Locate the cell with the specified text and output its (x, y) center coordinate. 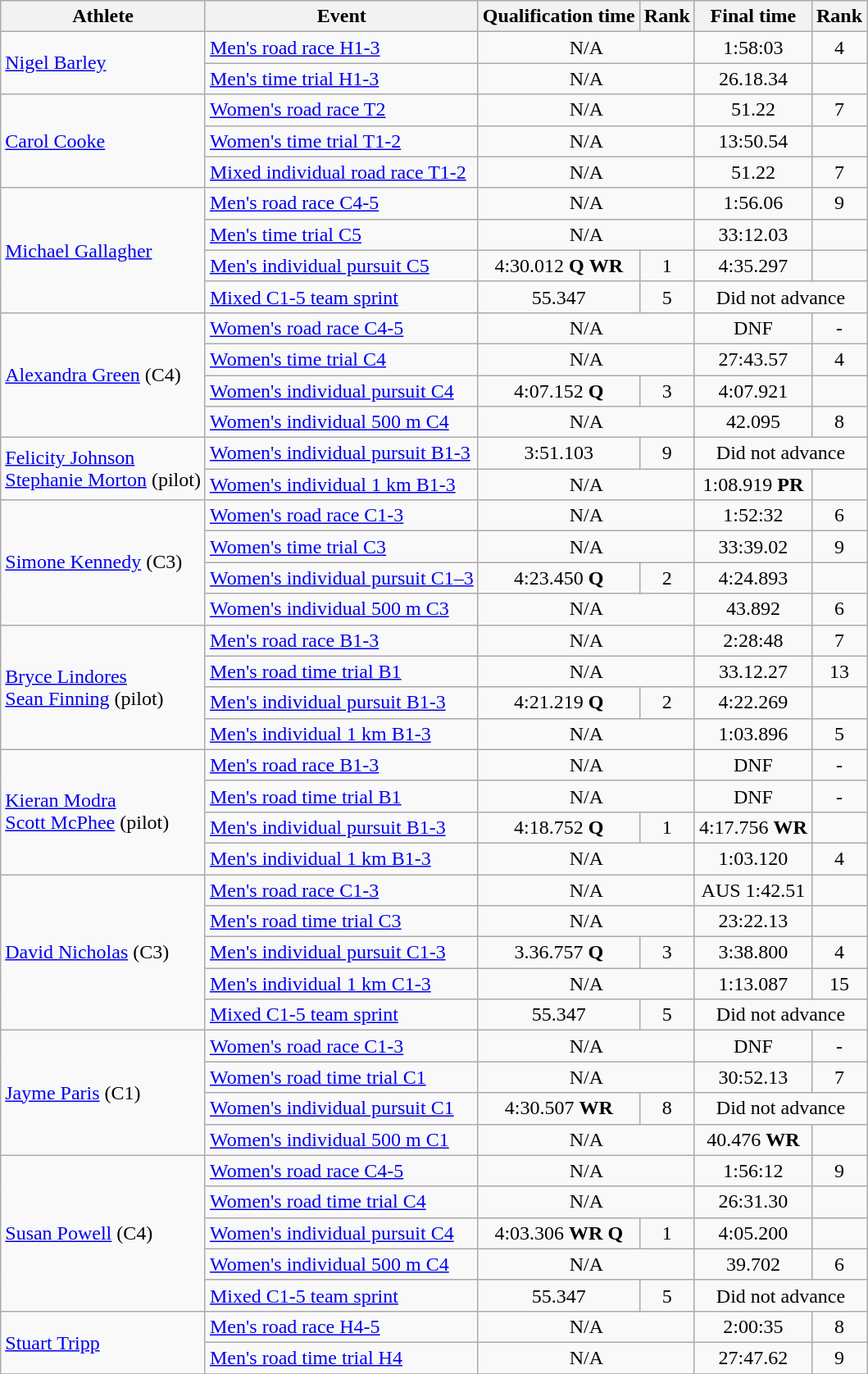
26:31.30 (752, 1202)
3.36.757 Q (559, 953)
Carol Cooke (103, 141)
23:22.13 (752, 921)
Felicity JohnsonStephanie Morton (pilot) (103, 469)
42.095 (752, 422)
4:07.921 (752, 391)
1:56:12 (752, 1171)
Bryce LindoresSean Finning (pilot) (103, 687)
4:07.152 Q (559, 391)
4:30.507 WR (559, 1108)
Final time (752, 16)
4:05.200 (752, 1233)
Women's time trial T1-2 (341, 141)
4:21.219 Q (559, 703)
Men's road race H4-5 (341, 1326)
Men's road time trial C3 (341, 921)
Women's time trial C4 (341, 359)
Alexandra Green (C4) (103, 375)
3:38.800 (752, 953)
Men's road time trial H4 (341, 1358)
Men's individual pursuit C5 (341, 266)
Susan Powell (C4) (103, 1233)
27:43.57 (752, 359)
4:23.450 Q (559, 578)
1:03.120 (752, 858)
Athlete (103, 16)
13:50.54 (752, 141)
1:58:03 (752, 48)
Event (341, 16)
33:12.03 (752, 234)
Mixed individual road race T1-2 (341, 172)
33:39.02 (752, 547)
Men's time trial H1-3 (341, 79)
Women's individual pursuit C1–3 (341, 578)
AUS 1:42.51 (752, 889)
Men's road race C4-5 (341, 203)
1:52:32 (752, 516)
Women's individual pursuit C1 (341, 1108)
Women's road time trial C4 (341, 1202)
4:18.752 Q (559, 827)
David Nicholas (C3) (103, 952)
4:24.893 (752, 578)
Men's individual pursuit C1-3 (341, 953)
Women's individual 500 m C3 (341, 609)
Men's road race C1-3 (341, 889)
39.702 (752, 1264)
Women's individual 1 km B1-3 (341, 485)
4:17.756 WR (752, 827)
1:03.896 (752, 734)
Kieran ModraScott McPhee (pilot) (103, 812)
Men's road race H1-3 (341, 48)
Women's individual 500 m C1 (341, 1140)
27:47.62 (752, 1358)
Simone Kennedy (C3) (103, 562)
26.18.34 (752, 79)
4:22.269 (752, 703)
Men's time trial C5 (341, 234)
1:56.06 (752, 203)
30:52.13 (752, 1077)
Women's road race T2 (341, 110)
3:51.103 (559, 453)
Women's road time trial C1 (341, 1077)
Jayme Paris (C1) (103, 1093)
40.476 WR (752, 1140)
Women's time trial C3 (341, 547)
4:30.012 Q WR (559, 266)
43.892 (752, 609)
Nigel Barley (103, 63)
Men's individual 1 km C1-3 (341, 984)
1:08.919 PR (752, 485)
1:13.087 (752, 984)
15 (839, 984)
Stuart Tripp (103, 1342)
4:35.297 (752, 266)
Qualification time (559, 16)
Michael Gallagher (103, 250)
2:28:48 (752, 640)
2:00:35 (752, 1326)
Women's individual pursuit B1-3 (341, 453)
13 (839, 671)
33.12.27 (752, 671)
4:03.306 WR Q (559, 1233)
